Return the (X, Y) coordinate for the center point of the cell that contains the specified text.  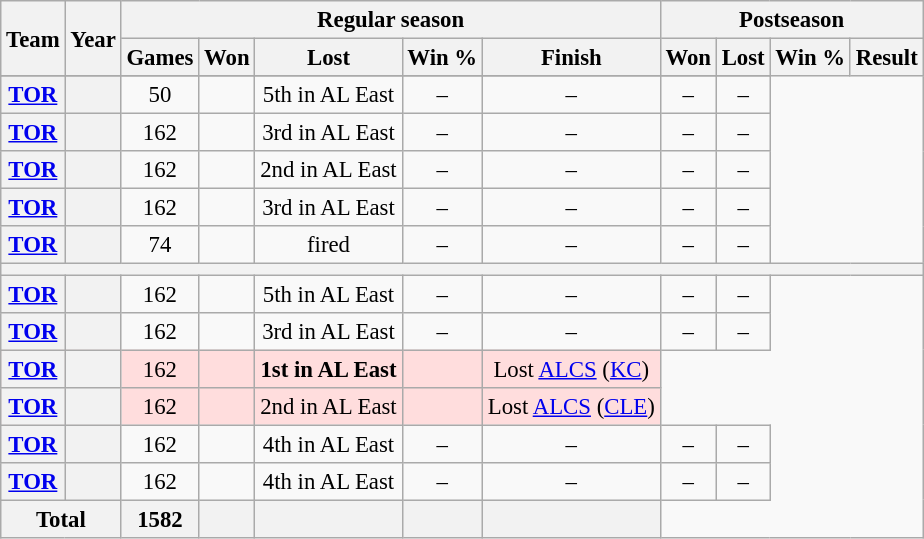
Team (33, 38)
Regular season (390, 20)
Postseason (792, 20)
74 (160, 245)
Lost ALCS (KC) (571, 369)
Year (93, 38)
1st in AL East (328, 369)
fired (328, 245)
1582 (160, 519)
50 (160, 95)
Lost ALCS (CLE) (571, 406)
Result (886, 58)
Games (160, 58)
Total (61, 519)
Finish (571, 58)
